Output the [x, y] coordinate of the center of the cell containing the given text.  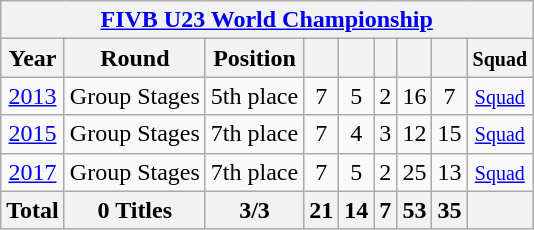
13 [450, 172]
35 [450, 210]
12 [414, 134]
4 [356, 134]
Position [254, 58]
3/3 [254, 210]
2017 [33, 172]
3 [386, 134]
25 [414, 172]
FIVB U23 World Championship [267, 20]
Total [33, 210]
14 [356, 210]
5th place [254, 96]
0 Titles [134, 210]
Year [33, 58]
2013 [33, 96]
16 [414, 96]
21 [322, 210]
53 [414, 210]
15 [450, 134]
2015 [33, 134]
Round [134, 58]
